Detect which cell encompasses the target text, then output its [X, Y] center coordinate. 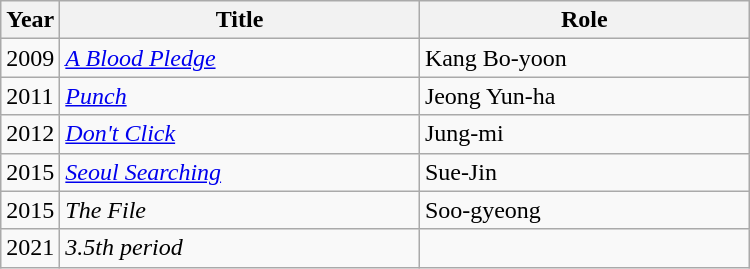
Don't Click [240, 134]
Kang Bo-yoon [584, 58]
Title [240, 20]
2009 [30, 58]
Punch [240, 96]
3.5th period [240, 248]
Year [30, 20]
Soo-gyeong [584, 210]
Seoul Searching [240, 172]
2021 [30, 248]
The File [240, 210]
Jeong Yun-ha [584, 96]
Role [584, 20]
2011 [30, 96]
A Blood Pledge [240, 58]
Sue-Jin [584, 172]
Jung-mi [584, 134]
2012 [30, 134]
